Output the (x, y) coordinate of the center of the cell containing the given text.  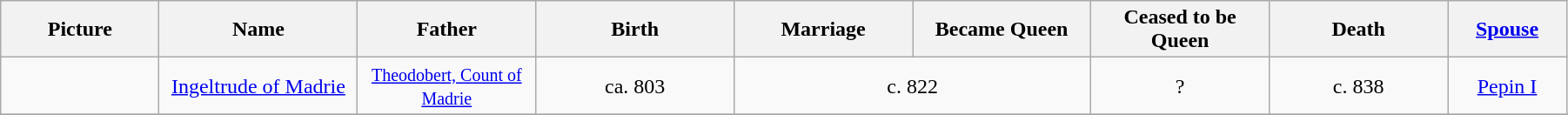
Became Queen (1002, 30)
Spouse (1507, 30)
Name (258, 30)
c. 822 (913, 85)
Picture (80, 30)
Marriage (823, 30)
ca. 803 (635, 85)
Theodobert, Count of Madrie (447, 85)
? (1180, 85)
Pepin I (1507, 85)
Father (447, 30)
Ceased to be Queen (1180, 30)
c. 838 (1359, 85)
Death (1359, 30)
Birth (635, 30)
Ingeltrude of Madrie (258, 85)
